Extract the (x, y) coordinate from the center of the cell holding the provided text.  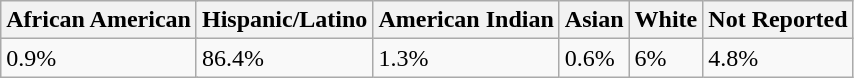
American Indian (466, 20)
White (666, 20)
86.4% (284, 58)
0.6% (594, 58)
6% (666, 58)
Asian (594, 20)
African American (99, 20)
1.3% (466, 58)
0.9% (99, 58)
Not Reported (778, 20)
4.8% (778, 58)
Hispanic/Latino (284, 20)
